For the text-containing cell, return its midpoint in (x, y) coordinate format. 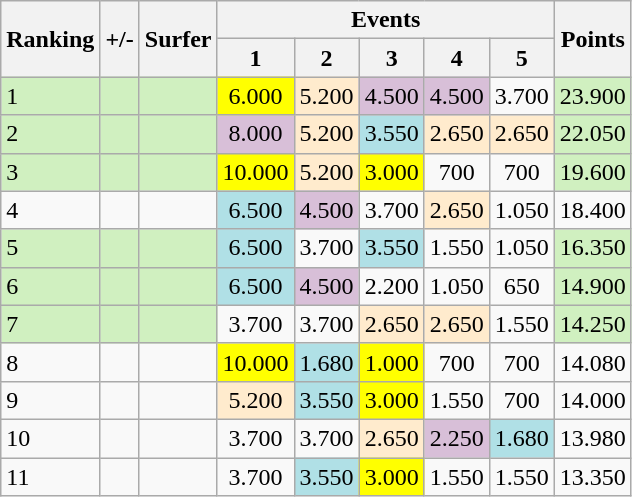
18.400 (592, 210)
+/- (120, 39)
7 (50, 324)
22.050 (592, 134)
11 (50, 477)
14.250 (592, 324)
Events (386, 20)
14.900 (592, 286)
23.900 (592, 96)
10 (50, 438)
9 (50, 400)
6.000 (256, 96)
14.000 (592, 400)
2.250 (456, 438)
Ranking (50, 39)
13.350 (592, 477)
Points (592, 39)
Surfer (178, 39)
16.350 (592, 248)
19.600 (592, 172)
8.000 (256, 134)
8 (50, 362)
14.080 (592, 362)
2.200 (392, 286)
650 (522, 286)
1.000 (392, 362)
13.980 (592, 438)
6 (50, 286)
